Provide the [x, y] coordinate of the cell's center where the given text is located.  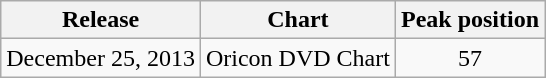
Release [101, 20]
Oricon DVD Chart [298, 58]
57 [470, 58]
Peak position [470, 20]
Chart [298, 20]
December 25, 2013 [101, 58]
